From the cell containing the given text, extract its center point as (X, Y) coordinate. 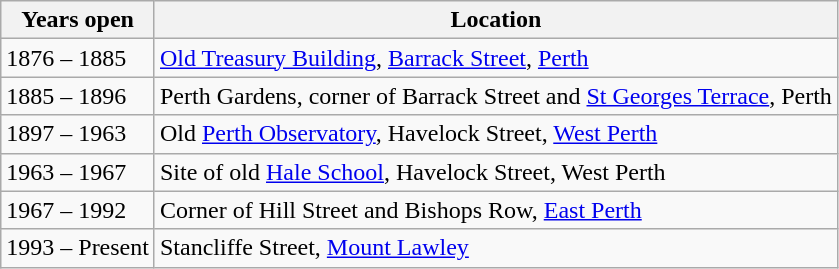
Location (496, 20)
Perth Gardens, corner of Barrack Street and St Georges Terrace, Perth (496, 96)
1876 – 1885 (78, 58)
1885 – 1896 (78, 96)
Old Treasury Building, Barrack Street, Perth (496, 58)
1993 – Present (78, 248)
Years open (78, 20)
1897 – 1963 (78, 134)
Old Perth Observatory, Havelock Street, West Perth (496, 134)
Corner of Hill Street and Bishops Row, East Perth (496, 210)
Stancliffe Street, Mount Lawley (496, 248)
1963 – 1967 (78, 172)
1967 – 1992 (78, 210)
Site of old Hale School, Havelock Street, West Perth (496, 172)
